Find where the given text appears and provide that cell's center as (x, y) coordinate. 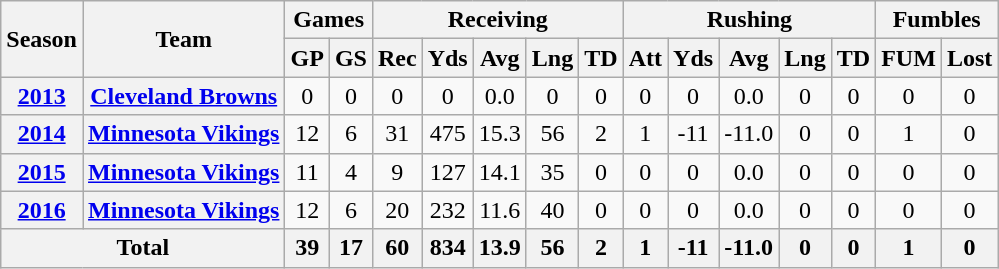
Games (328, 20)
Lost (969, 58)
11 (307, 172)
Team (183, 39)
834 (448, 248)
Att (645, 58)
9 (397, 172)
FUM (909, 58)
232 (448, 210)
Season (42, 39)
39 (307, 248)
Total (143, 248)
2016 (42, 210)
GP (307, 58)
2014 (42, 134)
127 (448, 172)
Receiving (498, 20)
20 (397, 210)
2015 (42, 172)
60 (397, 248)
475 (448, 134)
GS (350, 58)
Fumbles (937, 20)
14.1 (500, 172)
40 (552, 210)
Cleveland Browns (183, 96)
35 (552, 172)
13.9 (500, 248)
15.3 (500, 134)
4 (350, 172)
2013 (42, 96)
17 (350, 248)
11.6 (500, 210)
Rec (397, 58)
Rushing (749, 20)
31 (397, 134)
